Capture the cell that displays the provided text and extract its (X, Y) central coordinate. 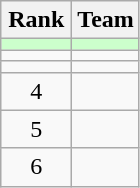
5 (36, 129)
Rank (36, 20)
4 (36, 91)
Team (106, 20)
6 (36, 167)
